Find where the given text appears and provide that cell's center as [X, Y] coordinate. 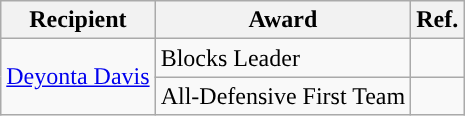
Recipient [78, 20]
Deyonta Davis [78, 77]
All-Defensive First Team [283, 96]
Blocks Leader [283, 58]
Ref. [438, 20]
Award [283, 20]
